Find where the given text appears and provide that cell's center as (X, Y) coordinate. 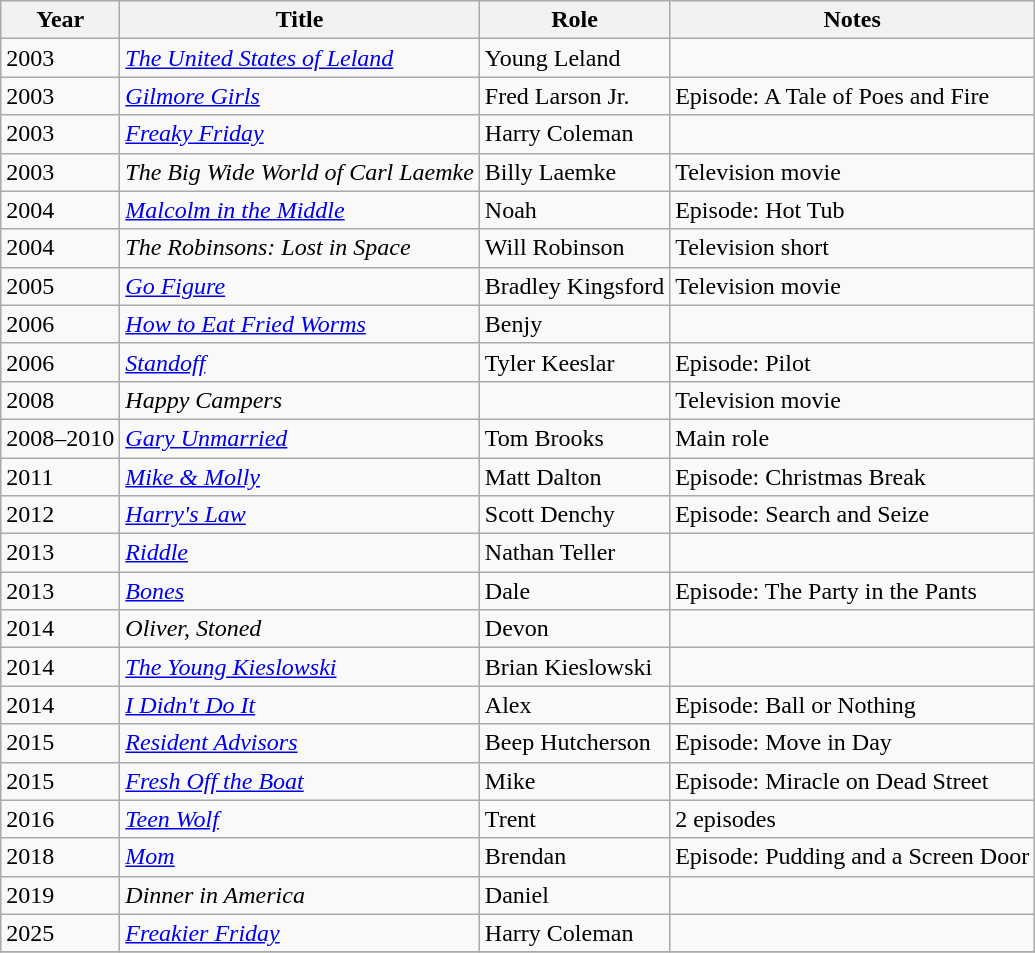
Bones (300, 591)
2019 (60, 895)
Will Robinson (574, 248)
Gilmore Girls (300, 96)
Malcolm in the Middle (300, 210)
Oliver, Stoned (300, 629)
Episode: Search and Seize (852, 515)
Year (60, 20)
Main role (852, 438)
Freaky Friday (300, 134)
2016 (60, 819)
2005 (60, 286)
Brendan (574, 857)
Teen Wolf (300, 819)
Devon (574, 629)
2018 (60, 857)
Episode: Christmas Break (852, 477)
Benjy (574, 324)
Role (574, 20)
Television short (852, 248)
Notes (852, 20)
The Young Kieslowski (300, 667)
2008 (60, 400)
Trent (574, 819)
2012 (60, 515)
Fred Larson Jr. (574, 96)
Young Leland (574, 58)
Mike & Molly (300, 477)
Nathan Teller (574, 553)
2011 (60, 477)
Dale (574, 591)
How to Eat Fried Worms (300, 324)
Freakier Friday (300, 933)
Episode: The Party in the Pants (852, 591)
Happy Campers (300, 400)
Episode: Pilot (852, 362)
The United States of Leland (300, 58)
Episode: Miracle on Dead Street (852, 781)
The Big Wide World of Carl Laemke (300, 172)
2 episodes (852, 819)
Harry's Law (300, 515)
Scott Denchy (574, 515)
Riddle (300, 553)
Beep Hutcherson (574, 743)
Tyler Keeslar (574, 362)
Episode: Ball or Nothing (852, 705)
Brian Kieslowski (574, 667)
Mom (300, 857)
Episode: A Tale of Poes and Fire (852, 96)
Matt Dalton (574, 477)
Bradley Kingsford (574, 286)
The Robinsons: Lost in Space (300, 248)
Alex (574, 705)
Fresh Off the Boat (300, 781)
Tom Brooks (574, 438)
Episode: Move in Day (852, 743)
Billy Laemke (574, 172)
Title (300, 20)
Noah (574, 210)
Go Figure (300, 286)
Mike (574, 781)
Resident Advisors (300, 743)
Episode: Pudding and a Screen Door (852, 857)
2008–2010 (60, 438)
2025 (60, 933)
Standoff (300, 362)
Episode: Hot Tub (852, 210)
Dinner in America (300, 895)
Daniel (574, 895)
Gary Unmarried (300, 438)
I Didn't Do It (300, 705)
